Find where the given text appears and provide that cell's center as (x, y) coordinate. 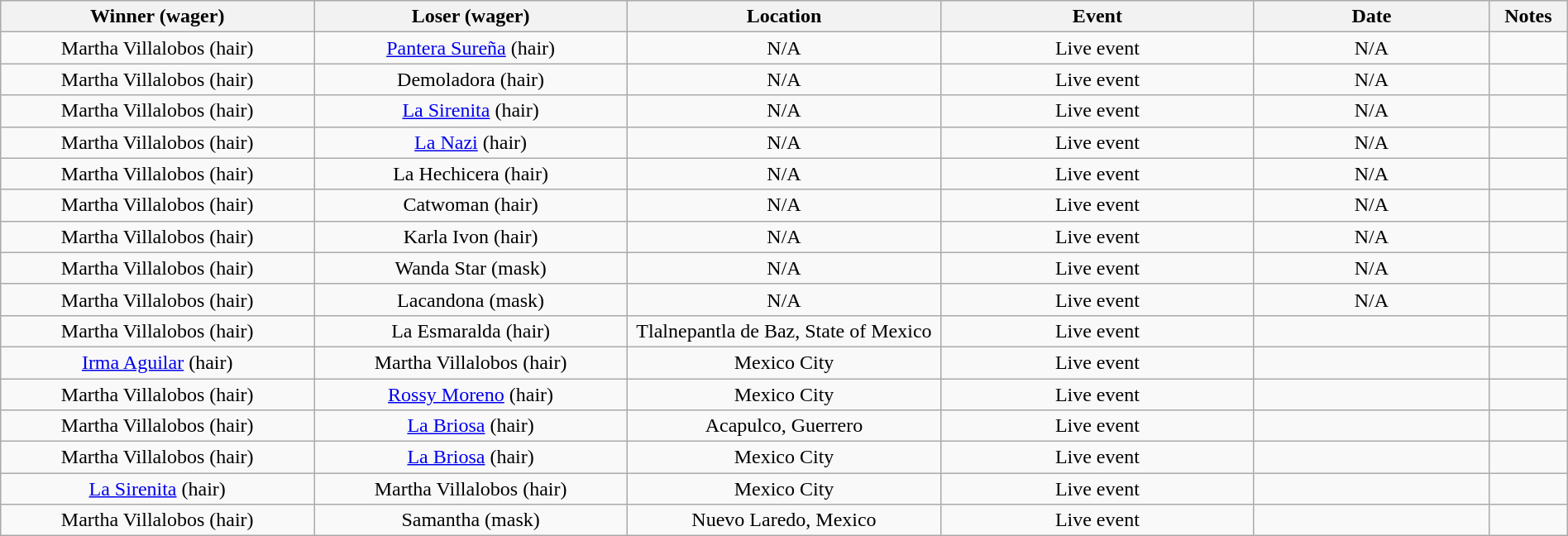
Karla Ivon (hair) (471, 237)
Tlalnepantla de Baz, State of Mexico (784, 331)
Acapulco, Guerrero (784, 426)
Pantera Sureña (hair) (471, 48)
Location (784, 17)
La Esmaralda (hair) (471, 331)
Notes (1528, 17)
Demoladora (hair) (471, 79)
Catwoman (hair) (471, 205)
Wanda Star (mask) (471, 268)
Rossy Moreno (hair) (471, 395)
Lacandona (mask) (471, 299)
Event (1097, 17)
Date (1371, 17)
Irma Aguilar (hair) (157, 362)
La Hechicera (hair) (471, 174)
La Nazi (hair) (471, 142)
Winner (wager) (157, 17)
Loser (wager) (471, 17)
Samantha (mask) (471, 520)
Nuevo Laredo, Mexico (784, 520)
